From the cell containing the given text, extract its center point as [x, y] coordinate. 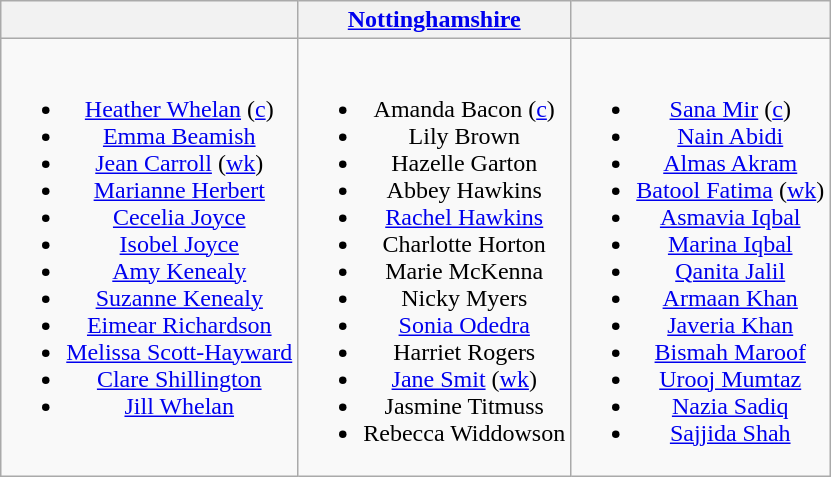
Nottinghamshire [434, 20]
